Return (x, y) of the center of cell containing provided text 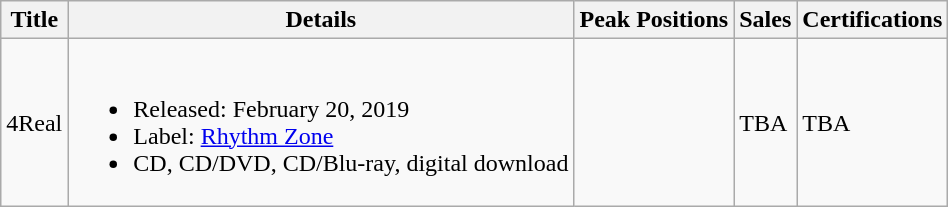
Title (34, 20)
Details (321, 20)
Released: February 20, 2019Label: Rhythm ZoneCD, CD/DVD, CD/Blu-ray, digital download (321, 122)
Certifications (872, 20)
4Real (34, 122)
Sales (766, 20)
Peak Positions (654, 20)
